Search for the cell housing the specified text and yield its (x, y) center coordinate. 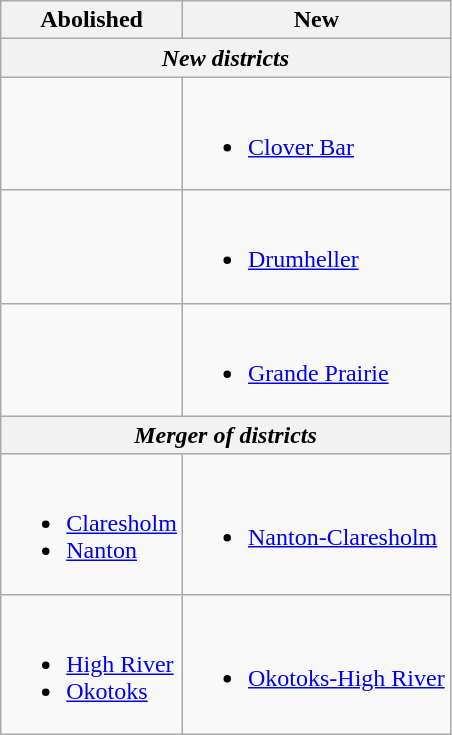
Grande Prairie (316, 360)
Drumheller (316, 246)
New districts (226, 58)
Nanton-Claresholm (316, 524)
Merger of districts (226, 435)
ClaresholmNanton (92, 524)
Clover Bar (316, 134)
Okotoks-High River (316, 664)
High RiverOkotoks (92, 664)
New (316, 20)
Abolished (92, 20)
